Provide the [X, Y] coordinate of the cell's center where the given text is located.  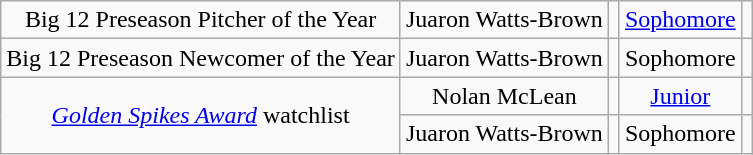
Golden Spikes Award watchlist [201, 115]
Nolan McLean [504, 96]
Big 12 Preseason Newcomer of the Year [201, 58]
Junior [680, 96]
Big 12 Preseason Pitcher of the Year [201, 20]
